Search for the cell housing the specified text and yield its (x, y) center coordinate. 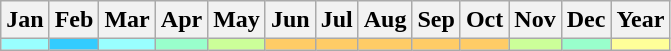
Jan (25, 20)
Jun (290, 20)
Apr (181, 20)
Jul (336, 20)
Mar (127, 20)
Oct (484, 20)
Dec (586, 20)
Aug (385, 20)
May (237, 20)
Sep (436, 20)
Nov (535, 20)
Feb (74, 20)
Year (640, 20)
